Capture the cell that displays the provided text and extract its [x, y] central coordinate. 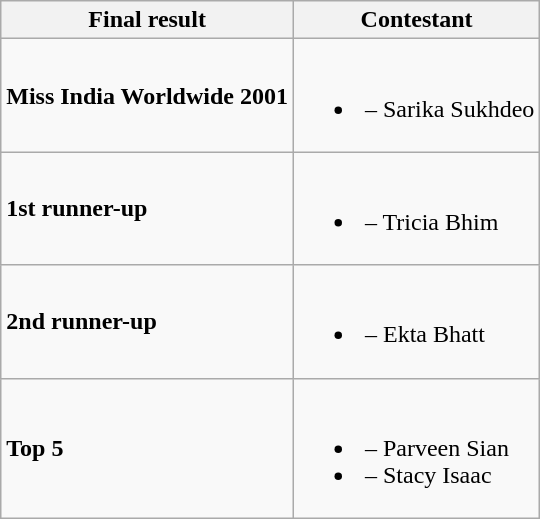
– Parveen Sian – Stacy Isaac [416, 448]
Miss India Worldwide 2001 [148, 96]
Top 5 [148, 448]
– Ekta Bhatt [416, 322]
1st runner-up [148, 208]
– Tricia Bhim [416, 208]
– Sarika Sukhdeo [416, 96]
Contestant [416, 20]
2nd runner-up [148, 322]
Final result [148, 20]
